Determine the [X, Y] coordinate at the center of the cell enclosing the given text.  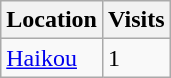
1 [136, 58]
Location [52, 20]
Haikou [52, 58]
Visits [136, 20]
